Search for the cell housing the specified text and yield its (x, y) center coordinate. 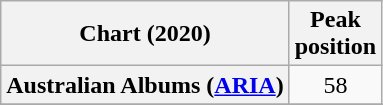
Peakposition (335, 34)
Australian Albums (ARIA) (145, 85)
Chart (2020) (145, 34)
58 (335, 85)
